For the text-containing cell, return its midpoint in (X, Y) coordinate format. 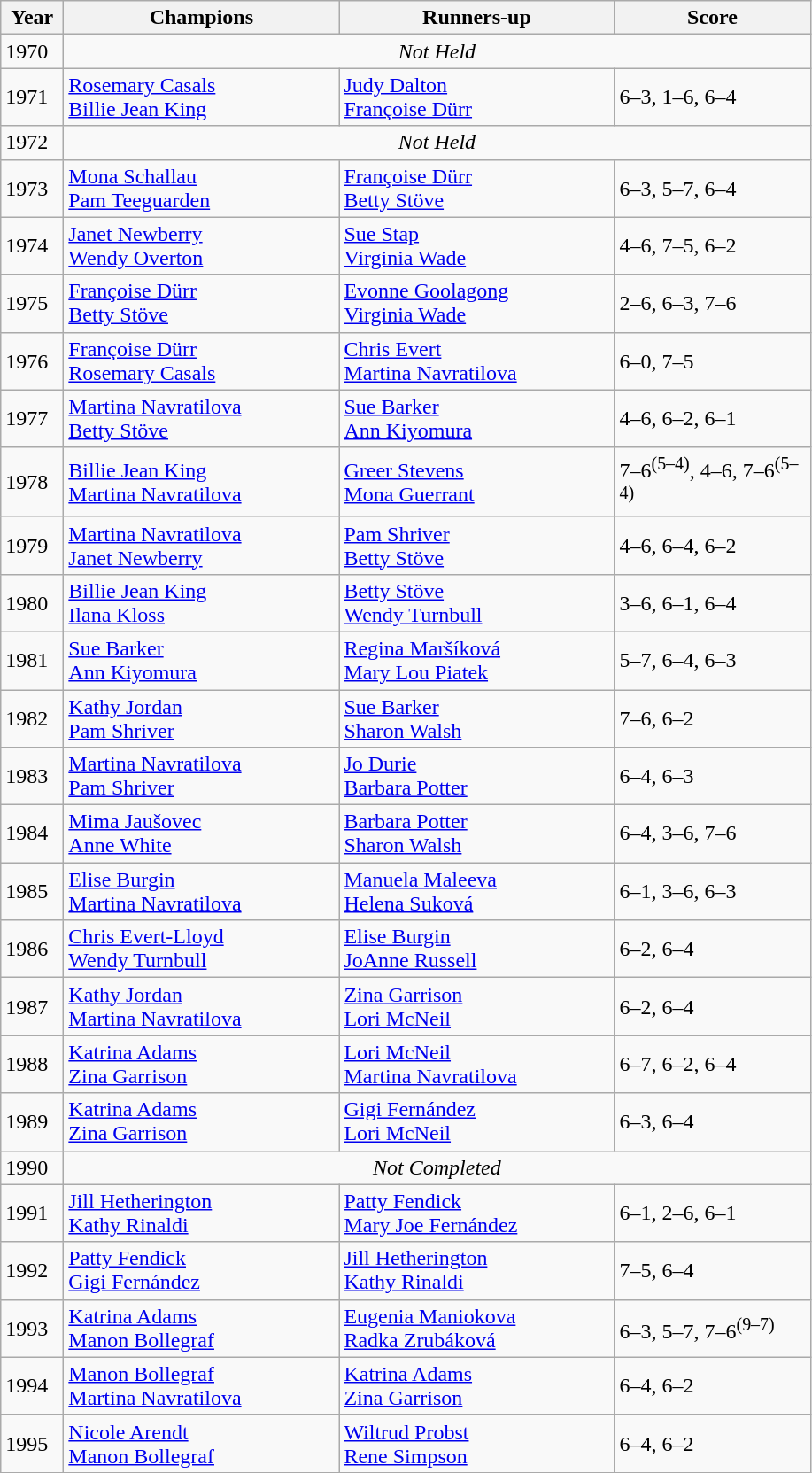
Elise Burgin JoAnne Russell (476, 950)
1987 (32, 1006)
Not Completed (437, 1167)
Elise Burgin Martina Navratilova (202, 891)
Lori McNeil Martina Navratilova (476, 1065)
1973 (32, 188)
6–7, 6–2, 6–4 (712, 1065)
Martina Navratilova Pam Shriver (202, 776)
1986 (32, 950)
1988 (32, 1065)
Nicole Arendt Manon Bollegraf (202, 1444)
Martina Navratilova Janet Newberry (202, 546)
Year (32, 18)
1972 (32, 143)
6–3, 5–7, 7–6(9–7) (712, 1329)
Sue Stap Virginia Wade (476, 246)
1981 (32, 661)
4–6, 6–4, 6–2 (712, 546)
1976 (32, 361)
Chris Evert-Lloyd Wendy Turnbull (202, 950)
1970 (32, 51)
Mima Jaušovec Anne White (202, 834)
4–6, 6–2, 6–1 (712, 418)
Score (712, 18)
1989 (32, 1121)
6–0, 7–5 (712, 361)
Betty Stöve Wendy Turnbull (476, 602)
1984 (32, 834)
Wiltrud Probst Rene Simpson (476, 1444)
5–7, 6–4, 6–3 (712, 661)
Zina Garrison Lori McNeil (476, 1006)
Kathy Jordan Pam Shriver (202, 719)
3–6, 6–1, 6–4 (712, 602)
Chris Evert Martina Navratilova (476, 361)
1980 (32, 602)
1993 (32, 1329)
1994 (32, 1385)
6–4, 6–3 (712, 776)
Mona Schallau Pam Teeguarden (202, 188)
1991 (32, 1213)
Martina Navratilova Betty Stöve (202, 418)
Runners-up (476, 18)
Judy Dalton Françoise Dürr (476, 97)
Regina Maršíková Mary Lou Piatek (476, 661)
Billie Jean King Ilana Kloss (202, 602)
1977 (32, 418)
1971 (32, 97)
1982 (32, 719)
6–1, 2–6, 6–1 (712, 1213)
7–6(5–4), 4–6, 7–6(5–4) (712, 482)
Françoise Dürr Rosemary Casals (202, 361)
Patty Fendick Mary Joe Fernández (476, 1213)
Kathy Jordan Martina Navratilova (202, 1006)
Billie Jean King Martina Navratilova (202, 482)
7–6, 6–2 (712, 719)
Janet Newberry Wendy Overton (202, 246)
6–3, 1–6, 6–4 (712, 97)
Gigi Fernández Lori McNeil (476, 1121)
1978 (32, 482)
6–3, 6–4 (712, 1121)
Katrina Adams Manon Bollegraf (202, 1329)
1985 (32, 891)
6–1, 3–6, 6–3 (712, 891)
2–6, 6–3, 7–6 (712, 303)
6–4, 3–6, 7–6 (712, 834)
1992 (32, 1270)
4–6, 7–5, 6–2 (712, 246)
1979 (32, 546)
Patty Fendick Gigi Fernández (202, 1270)
Jo Durie Barbara Potter (476, 776)
Manon Bollegraf Martina Navratilova (202, 1385)
6–3, 5–7, 6–4 (712, 188)
1990 (32, 1167)
Champions (202, 18)
1974 (32, 246)
1975 (32, 303)
Sue Barker Sharon Walsh (476, 719)
Greer Stevens Mona Guerrant (476, 482)
Eugenia Maniokova Radka Zrubáková (476, 1329)
Rosemary Casals Billie Jean King (202, 97)
Pam Shriver Betty Stöve (476, 546)
Manuela Maleeva Helena Suková (476, 891)
1995 (32, 1444)
1983 (32, 776)
Barbara Potter Sharon Walsh (476, 834)
7–5, 6–4 (712, 1270)
Evonne Goolagong Virginia Wade (476, 303)
